Identify which cell holds the provided text, then report its [X, Y] central coordinate. 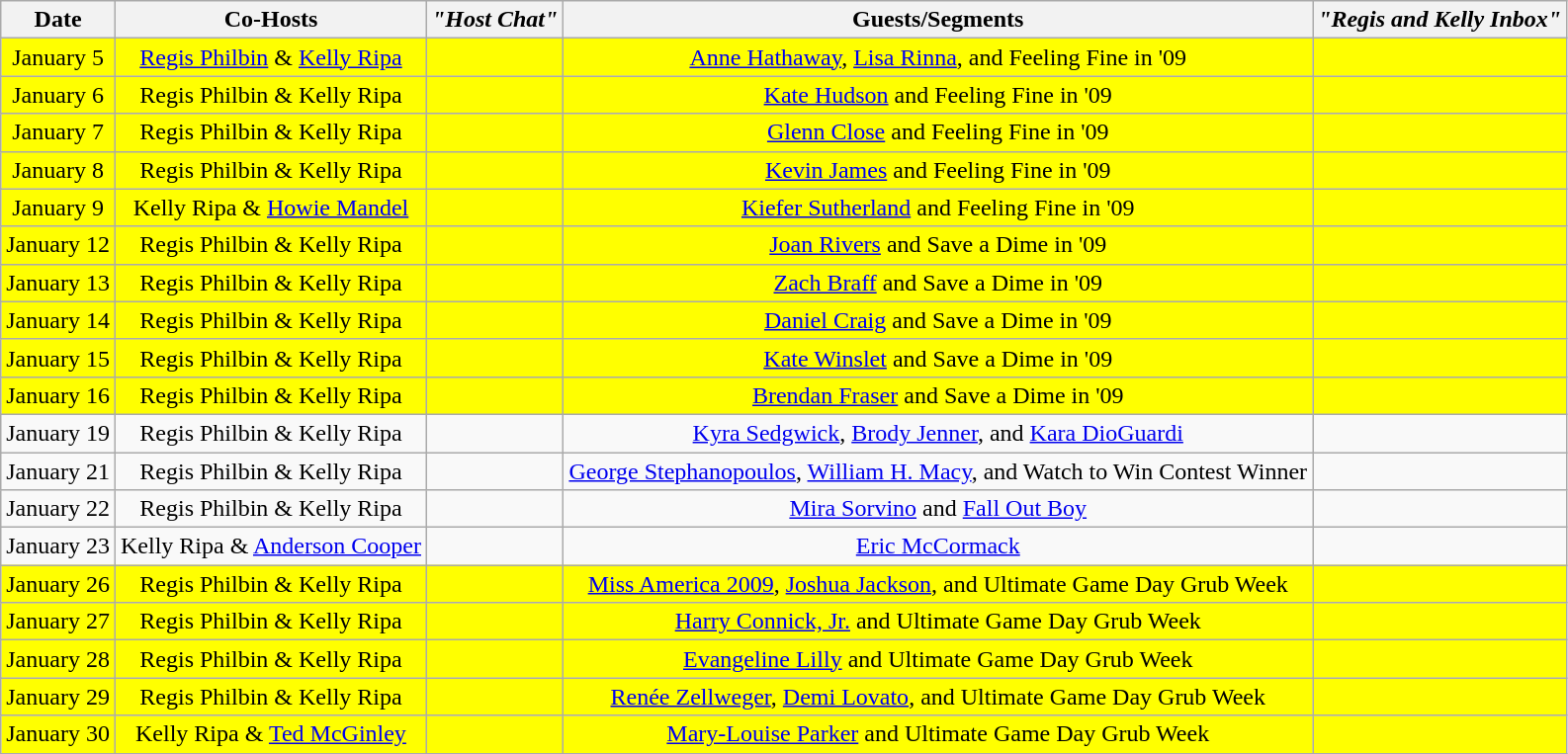
January 19 [58, 433]
Eric McCormack [938, 546]
Miss America 2009, Joshua Jackson, and Ultimate Game Day Grub Week [938, 584]
Zach Braff and Save a Dime in '09 [938, 283]
Brendan Fraser and Save a Dime in '09 [938, 395]
January 27 [58, 622]
Kate Hudson and Feeling Fine in '09 [938, 95]
Date [58, 20]
Joan Rivers and Save a Dime in '09 [938, 245]
Kate Winslet and Save a Dime in '09 [938, 358]
Daniel Craig and Save a Dime in '09 [938, 320]
Glenn Close and Feeling Fine in '09 [938, 132]
January 16 [58, 395]
January 12 [58, 245]
Kyra Sedgwick, Brody Jenner, and Kara DioGuardi [938, 433]
"Host Chat" [494, 20]
Evangeline Lilly and Ultimate Game Day Grub Week [938, 659]
January 21 [58, 471]
Kiefer Sutherland and Feeling Fine in '09 [938, 208]
January 14 [58, 320]
January 29 [58, 697]
January 9 [58, 208]
January 6 [58, 95]
January 22 [58, 509]
Guests/Segments [938, 20]
January 28 [58, 659]
Kevin James and Feeling Fine in '09 [938, 170]
Kelly Ripa & Howie Mandel [271, 208]
Kelly Ripa & Ted McGinley [271, 734]
Anne Hathaway, Lisa Rinna, and Feeling Fine in '09 [938, 57]
Mira Sorvino and Fall Out Boy [938, 509]
January 7 [58, 132]
January 23 [58, 546]
George Stephanopoulos, William H. Macy, and Watch to Win Contest Winner [938, 471]
Harry Connick, Jr. and Ultimate Game Day Grub Week [938, 622]
January 15 [58, 358]
January 8 [58, 170]
January 26 [58, 584]
Renée Zellweger, Demi Lovato, and Ultimate Game Day Grub Week [938, 697]
Co-Hosts [271, 20]
January 13 [58, 283]
"Regis and Kelly Inbox" [1439, 20]
Kelly Ripa & Anderson Cooper [271, 546]
January 30 [58, 734]
January 5 [58, 57]
Mary-Louise Parker and Ultimate Game Day Grub Week [938, 734]
